Detect which cell encompasses the target text, then output its [x, y] center coordinate. 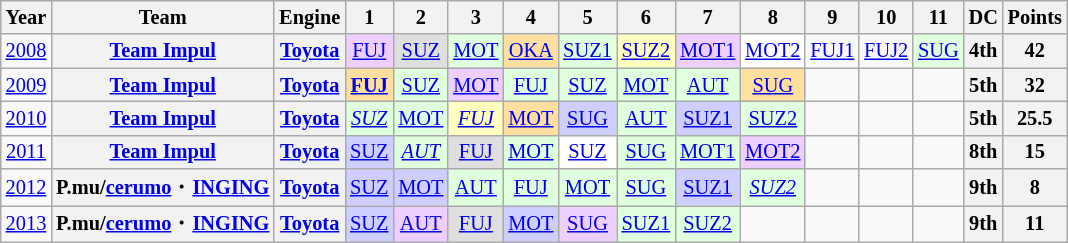
2009 [26, 85]
1 [369, 17]
10 [886, 17]
2008 [26, 51]
Team [162, 17]
4 [530, 17]
8th [984, 152]
2010 [26, 118]
3 [476, 17]
2013 [26, 224]
7 [708, 17]
DC [984, 17]
Engine [310, 17]
2011 [26, 152]
9 [832, 17]
42 [1035, 51]
15 [1035, 152]
Points [1035, 17]
5 [587, 17]
2 [420, 17]
FUJ1 [832, 51]
6 [646, 17]
2012 [26, 188]
Year [26, 17]
4th [984, 51]
OKA [530, 51]
25.5 [1035, 118]
32 [1035, 85]
FUJ2 [886, 51]
